Scan for the cell matching the given text and deliver its [x, y] coordinate at center. 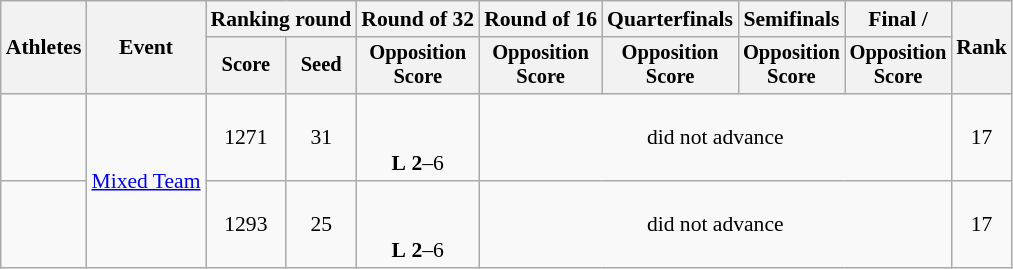
25 [321, 224]
Round of 16 [540, 19]
Event [146, 48]
Quarterfinals [670, 19]
Semifinals [792, 19]
Seed [321, 66]
31 [321, 138]
Ranking round [282, 19]
1293 [246, 224]
1271 [246, 138]
Score [246, 66]
Athletes [44, 48]
Mixed Team [146, 180]
Rank [982, 48]
Round of 32 [418, 19]
Final / [898, 19]
